For the text-containing cell, return its midpoint in [X, Y] coordinate format. 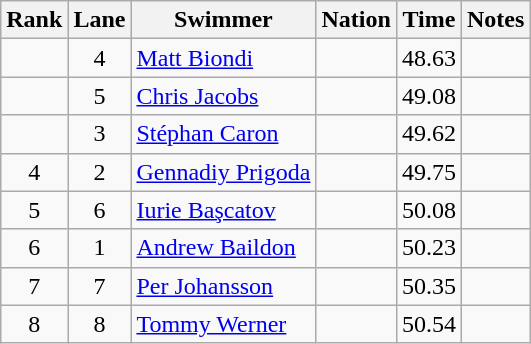
Stéphan Caron [224, 134]
Nation [356, 20]
49.75 [428, 172]
Iurie Başcatov [224, 210]
Gennadiy Prigoda [224, 172]
Lane [100, 20]
49.08 [428, 96]
50.08 [428, 210]
49.62 [428, 134]
Time [428, 20]
50.54 [428, 324]
1 [100, 248]
3 [100, 134]
2 [100, 172]
Per Johansson [224, 286]
50.23 [428, 248]
Matt Biondi [224, 58]
Swimmer [224, 20]
50.35 [428, 286]
Chris Jacobs [224, 96]
Andrew Baildon [224, 248]
48.63 [428, 58]
Rank [34, 20]
Tommy Werner [224, 324]
Notes [495, 20]
